Locate the cell with the specified text and output its [X, Y] center coordinate. 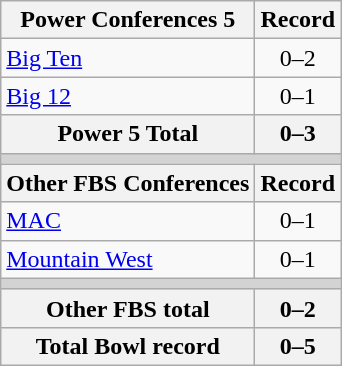
Other FBS total [128, 308]
0–5 [298, 346]
Big Ten [128, 58]
Mountain West [128, 259]
Power Conferences 5 [128, 20]
0–3 [298, 134]
Big 12 [128, 96]
MAC [128, 221]
Total Bowl record [128, 346]
Other FBS Conferences [128, 183]
Power 5 Total [128, 134]
